Pinpoint the cell where the given text exists, returning its (X, Y) midpoint coordinate. 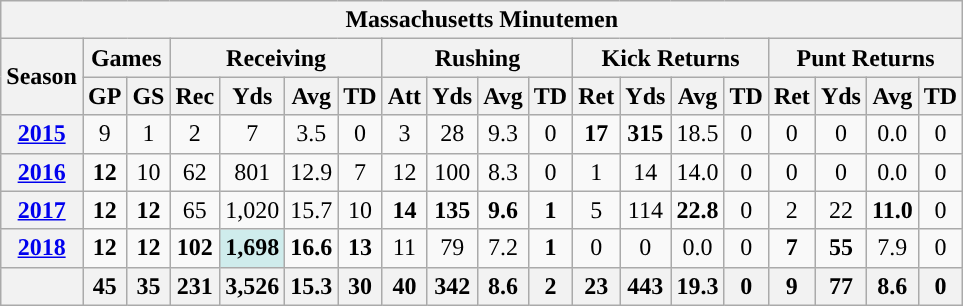
62 (195, 172)
11 (404, 248)
8.3 (504, 172)
13 (360, 248)
Att (404, 96)
135 (452, 210)
Games (126, 58)
9.3 (504, 134)
100 (452, 172)
17 (596, 134)
3,526 (252, 286)
2018 (42, 248)
22.8 (698, 210)
16.6 (312, 248)
3.5 (312, 134)
18.5 (698, 134)
2016 (42, 172)
22 (840, 210)
Kick Returns (671, 58)
102 (195, 248)
Massachusetts Minutemen (482, 20)
65 (195, 210)
79 (452, 248)
19.3 (698, 286)
5 (596, 210)
23 (596, 286)
1,020 (252, 210)
1,698 (252, 248)
14.0 (698, 172)
15.3 (312, 286)
35 (148, 286)
315 (646, 134)
Rushing (478, 58)
443 (646, 286)
114 (646, 210)
231 (195, 286)
3 (404, 134)
Rec (195, 96)
55 (840, 248)
342 (452, 286)
9.6 (504, 210)
GP (104, 96)
12.9 (312, 172)
77 (840, 286)
7.2 (504, 248)
28 (452, 134)
GS (148, 96)
2015 (42, 134)
2017 (42, 210)
Season (42, 77)
7.9 (892, 248)
15.7 (312, 210)
30 (360, 286)
40 (404, 286)
Receiving (276, 58)
Punt Returns (865, 58)
11.0 (892, 210)
45 (104, 286)
801 (252, 172)
